Return the [X, Y] coordinate for the center point of the cell that contains the specified text.  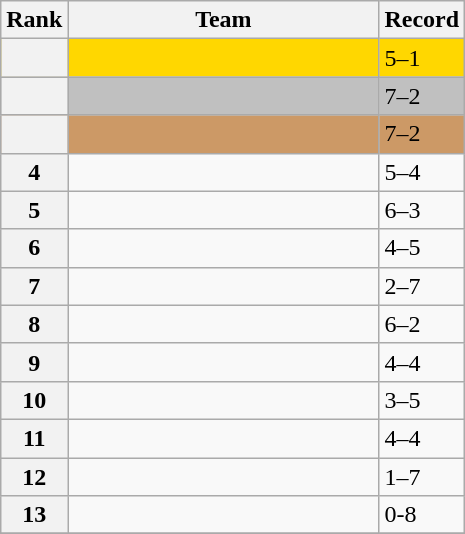
4 [34, 172]
11 [34, 438]
6–3 [422, 210]
Rank [34, 20]
0-8 [422, 515]
6 [34, 248]
5–4 [422, 172]
1–7 [422, 477]
Team [224, 20]
5 [34, 210]
4–5 [422, 248]
8 [34, 324]
Record [422, 20]
12 [34, 477]
2–7 [422, 286]
10 [34, 400]
3–5 [422, 400]
7 [34, 286]
9 [34, 362]
5–1 [422, 58]
6–2 [422, 324]
13 [34, 515]
